Pinpoint the cell where the given text exists, returning its (x, y) midpoint coordinate. 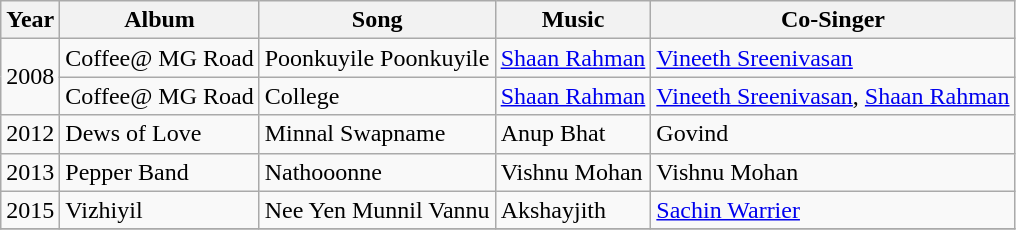
Poonkuyile Poonkuyile (377, 58)
Vineeth Sreenivasan, Shaan Rahman (833, 96)
Nathooonne (377, 172)
Govind (833, 134)
Song (377, 20)
Vineeth Sreenivasan (833, 58)
Music (573, 20)
Minnal Swapname (377, 134)
2015 (30, 210)
2008 (30, 77)
College (377, 96)
Co-Singer (833, 20)
2013 (30, 172)
Anup Bhat (573, 134)
Album (160, 20)
Sachin Warrier (833, 210)
Dews of Love (160, 134)
Pepper Band (160, 172)
Vizhiyil (160, 210)
Nee Yen Munnil Vannu (377, 210)
2012 (30, 134)
Year (30, 20)
Akshayjith (573, 210)
